Pinpoint the cell where the given text exists, returning its (x, y) midpoint coordinate. 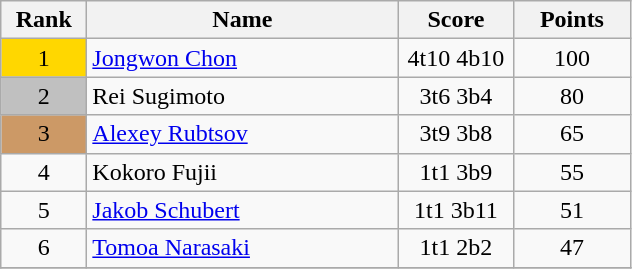
1t1 3b9 (456, 172)
100 (572, 58)
Rei Sugimoto (242, 96)
Kokoro Fujii (242, 172)
Jongwon Chon (242, 58)
Name (242, 20)
5 (44, 210)
Rank (44, 20)
Score (456, 20)
6 (44, 248)
80 (572, 96)
65 (572, 134)
55 (572, 172)
1t1 3b11 (456, 210)
1t1 2b2 (456, 248)
51 (572, 210)
Jakob Schubert (242, 210)
47 (572, 248)
1 (44, 58)
Alexey Rubtsov (242, 134)
Tomoa Narasaki (242, 248)
Points (572, 20)
4 (44, 172)
4t10 4b10 (456, 58)
3t9 3b8 (456, 134)
3t6 3b4 (456, 96)
3 (44, 134)
2 (44, 96)
